Determine the (x, y) coordinate at the center of the cell enclosing the given text.  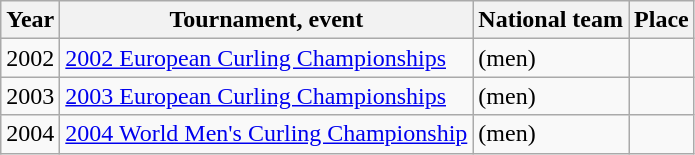
2003 (30, 96)
National team (551, 20)
Tournament, event (266, 20)
2004 World Men's Curling Championship (266, 134)
2004 (30, 134)
2003 European Curling Championships (266, 96)
2002 (30, 58)
Year (30, 20)
Place (662, 20)
2002 European Curling Championships (266, 58)
